Search for the cell housing the specified text and yield its [x, y] center coordinate. 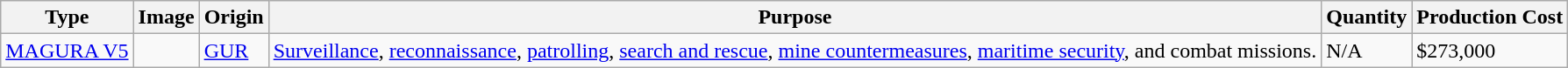
Origin [233, 17]
N/A [1366, 51]
$273,000 [1490, 51]
Image [167, 17]
Production Cost [1490, 17]
Quantity [1366, 17]
MAGURA V5 [67, 51]
Surveillance, reconnaissance, patrolling, search and rescue, mine countermeasures, maritime security, and combat missions. [795, 51]
GUR [233, 51]
Purpose [795, 17]
Type [67, 17]
